For the text-containing cell, return its midpoint in (x, y) coordinate format. 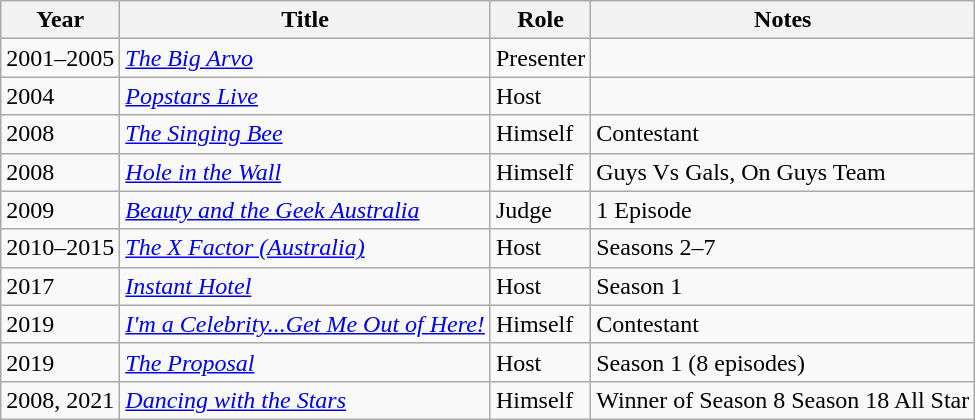
1 Episode (783, 210)
The Singing Bee (306, 134)
Seasons 2–7 (783, 248)
2008, 2021 (60, 400)
Season 1 (8 episodes) (783, 362)
The X Factor (Australia) (306, 248)
Year (60, 20)
Guys Vs Gals, On Guys Team (783, 172)
Hole in the Wall (306, 172)
2010–2015 (60, 248)
Beauty and the Geek Australia (306, 210)
Judge (540, 210)
Title (306, 20)
Season 1 (783, 286)
Popstars Live (306, 96)
The Proposal (306, 362)
Role (540, 20)
2017 (60, 286)
The Big Arvo (306, 58)
Dancing with the Stars (306, 400)
Instant Hotel (306, 286)
Notes (783, 20)
2001–2005 (60, 58)
2009 (60, 210)
I'm a Celebrity...Get Me Out of Here! (306, 324)
Presenter (540, 58)
Winner of Season 8 Season 18 All Star (783, 400)
2004 (60, 96)
